Extract the (x, y) coordinate from the center of the cell holding the provided text.  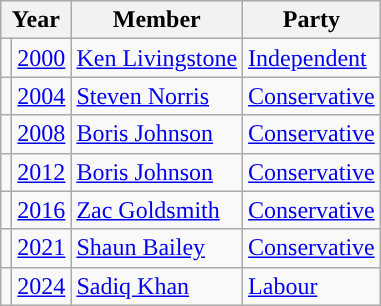
Sadiq Khan (157, 286)
Ken Livingstone (157, 58)
Labour (312, 286)
2016 (42, 210)
2021 (42, 248)
Zac Goldsmith (157, 210)
2012 (42, 172)
Member (157, 20)
2004 (42, 96)
Year (36, 20)
Shaun Bailey (157, 248)
2008 (42, 134)
2000 (42, 58)
2024 (42, 286)
Independent (312, 58)
Party (312, 20)
Steven Norris (157, 96)
